Pinpoint the cell where the given text exists, returning its [x, y] midpoint coordinate. 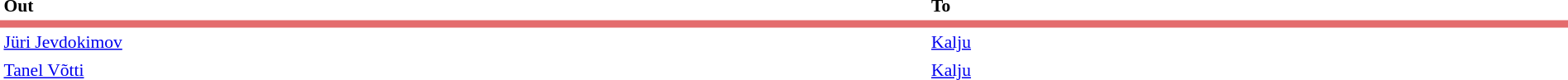
Jüri Jevdokimov [464, 42]
Kalju [1237, 42]
